Search for the cell housing the specified text and yield its [x, y] center coordinate. 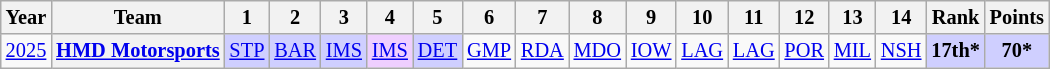
12 [804, 17]
2025 [26, 51]
1 [248, 17]
4 [390, 17]
MIL [852, 51]
DET [438, 51]
MDO [598, 51]
2 [295, 17]
11 [754, 17]
Year [26, 17]
STP [248, 51]
14 [901, 17]
17th* [955, 51]
10 [702, 17]
POR [804, 51]
9 [651, 17]
8 [598, 17]
BAR [295, 51]
70* [1017, 51]
7 [542, 17]
3 [344, 17]
RDA [542, 51]
GMP [489, 51]
5 [438, 17]
NSH [901, 51]
Team [138, 17]
Rank [955, 17]
Points [1017, 17]
6 [489, 17]
13 [852, 17]
HMD Motorsports [138, 51]
IOW [651, 51]
